Return the [X, Y] coordinate for the center point of the cell that contains the specified text.  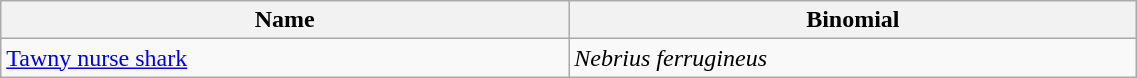
Tawny nurse shark [285, 58]
Nebrius ferrugineus [853, 58]
Name [285, 20]
Binomial [853, 20]
